Find where the given text appears and provide that cell's center as [x, y] coordinate. 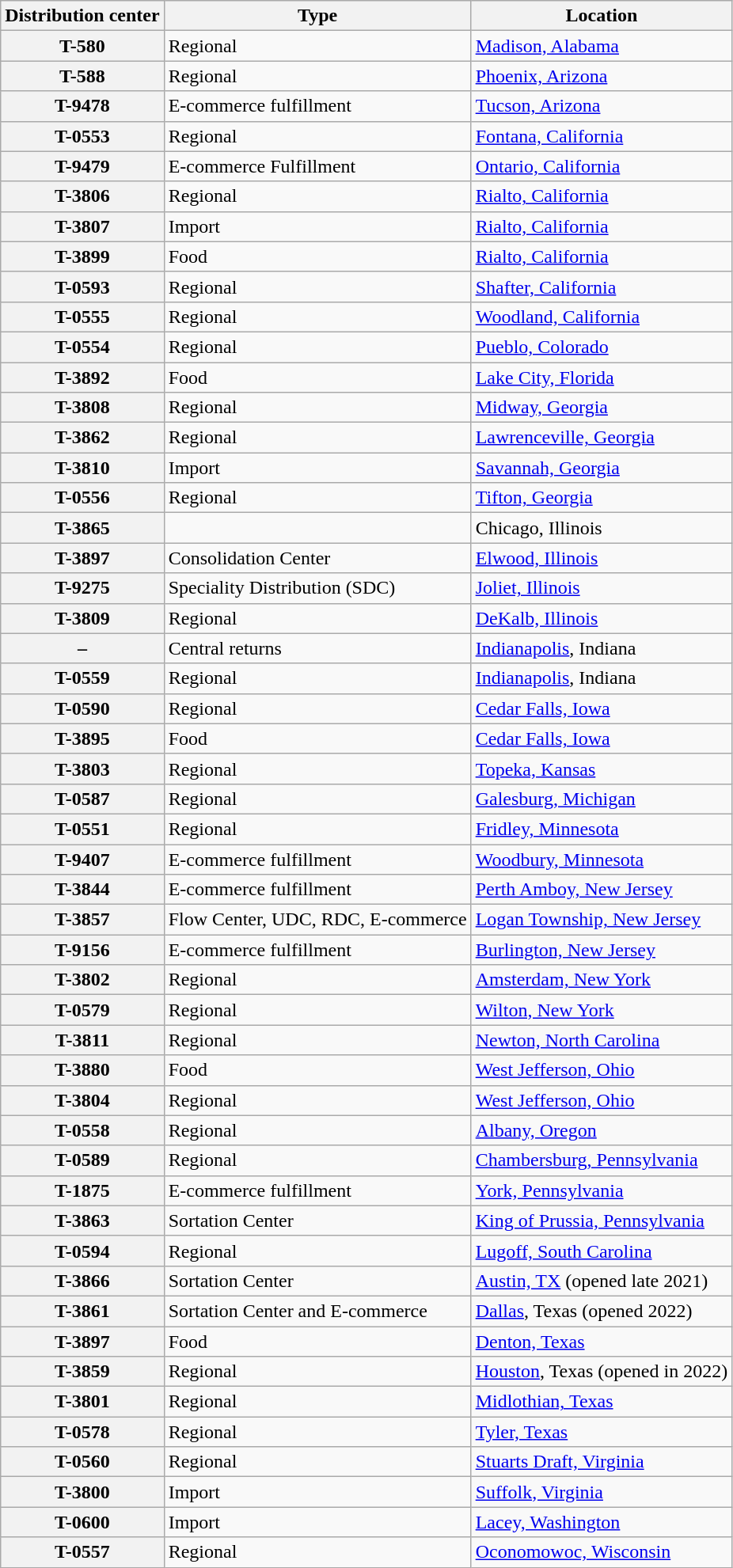
T-3859 [82, 1372]
T-3800 [82, 1492]
Ontario, California [602, 166]
DeKalb, Illinois [602, 618]
T-3802 [82, 980]
Madison, Alabama [602, 46]
T-9478 [82, 106]
York, Pennsylvania [602, 1190]
T-3866 [82, 1281]
Tifton, Georgia [602, 498]
Central returns [317, 648]
T-0587 [82, 799]
T-0554 [82, 347]
Shafter, California [602, 287]
T-3844 [82, 890]
Lake City, Florida [602, 378]
Midlothian, Texas [602, 1402]
Newton, North Carolina [602, 1040]
King of Prussia, Pennsylvania [602, 1221]
Woodbury, Minnesota [602, 859]
Lawrenceville, Georgia [602, 438]
Flow Center, UDC, RDC, E-commerce [317, 920]
T-3892 [82, 378]
Houston, Texas (opened in 2022) [602, 1372]
Wilton, New York [602, 1010]
Sortation Center and E-commerce [317, 1311]
T-580 [82, 46]
T-3808 [82, 408]
Perth Amboy, New Jersey [602, 890]
T-0559 [82, 678]
T-3809 [82, 618]
T-3806 [82, 196]
Amsterdam, New York [602, 980]
T-3804 [82, 1100]
Pueblo, Colorado [602, 347]
T-0555 [82, 317]
T-0594 [82, 1251]
T-3863 [82, 1221]
T-0551 [82, 829]
Distribution center [82, 16]
T-3807 [82, 226]
Denton, Texas [602, 1342]
T-0560 [82, 1462]
T-3803 [82, 769]
Lugoff, South Carolina [602, 1251]
Savannah, Georgia [602, 468]
T-0593 [82, 287]
T-3899 [82, 256]
T-3880 [82, 1070]
Chambersburg, Pennsylvania [602, 1160]
Galesburg, Michigan [602, 799]
T-1875 [82, 1190]
Austin, TX (opened late 2021) [602, 1281]
T-3811 [82, 1040]
T-0556 [82, 498]
T-3810 [82, 468]
Elwood, Illinois [602, 558]
T-0553 [82, 136]
Dallas, Texas (opened 2022) [602, 1311]
Logan Township, New Jersey [602, 920]
Burlington, New Jersey [602, 950]
Fontana, California [602, 136]
T-0557 [82, 1552]
T-0589 [82, 1160]
Type [317, 16]
Tyler, Texas [602, 1432]
T-3857 [82, 920]
Tucson, Arizona [602, 106]
Location [602, 16]
Fridley, Minnesota [602, 829]
– [82, 648]
T-9275 [82, 588]
Speciality Distribution (SDC) [317, 588]
Chicago, Illinois [602, 528]
T-9407 [82, 859]
T-0578 [82, 1432]
T-3861 [82, 1311]
E-commerce Fulfillment [317, 166]
T-0579 [82, 1010]
Phoenix, Arizona [602, 76]
Lacey, Washington [602, 1522]
Joliet, Illinois [602, 588]
Woodland, California [602, 317]
Consolidation Center [317, 558]
Midway, Georgia [602, 408]
Stuarts Draft, Virginia [602, 1462]
T-3865 [82, 528]
T-0600 [82, 1522]
Suffolk, Virginia [602, 1492]
T-0558 [82, 1130]
Topeka, Kansas [602, 769]
Albany, Oregon [602, 1130]
T-3862 [82, 438]
T-3801 [82, 1402]
T-9479 [82, 166]
T-588 [82, 76]
T-3895 [82, 738]
Oconomowoc, Wisconsin [602, 1552]
T-9156 [82, 950]
T-0590 [82, 708]
